Determine the (X, Y) coordinate at the center of the cell enclosing the given text.  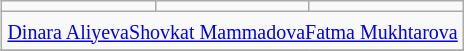
Dinara AliyevaShovkat MammadovaFatma Mukhtarova (232, 31)
